Identify which cell holds the provided text, then report its [x, y] central coordinate. 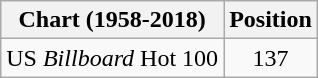
US Billboard Hot 100 [112, 58]
Position [271, 20]
137 [271, 58]
Chart (1958-2018) [112, 20]
